Provide the [X, Y] coordinate of the cell's center where the given text is located.  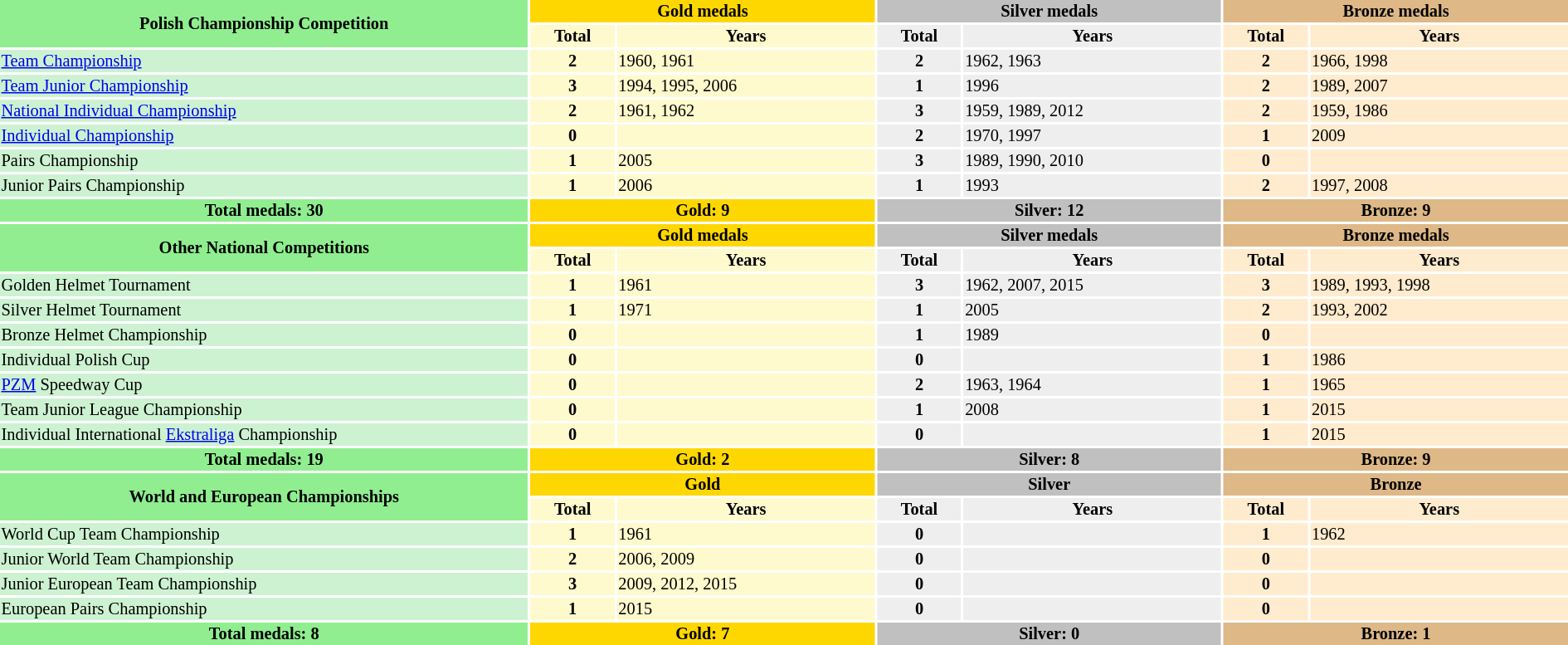
1994, 1995, 2006 [746, 86]
2008 [1093, 410]
1989, 2007 [1439, 86]
Bronze Helmet Championship [264, 335]
Other National Competitions [264, 247]
Total medals: 8 [264, 634]
Polish Championship Competition [264, 23]
Golden Helmet Tournament [264, 286]
Total medals: 19 [264, 460]
1962 [1439, 535]
Individual Polish Cup [264, 360]
2009, 2012, 2015 [746, 584]
1961, 1962 [746, 111]
Silver Helmet Tournament [264, 310]
Gold: 7 [702, 634]
1997, 2008 [1439, 186]
1993, 2002 [1439, 310]
Total medals: 30 [264, 211]
Bronze [1395, 485]
World Cup Team Championship [264, 535]
1960, 1961 [746, 61]
Junior European Team Championship [264, 584]
Silver: 12 [1049, 211]
2006, 2009 [746, 559]
1965 [1439, 385]
Team Junior League Championship [264, 410]
Junior World Team Championship [264, 559]
1986 [1439, 360]
Gold: 9 [702, 211]
Gold [702, 485]
Team Championship [264, 61]
1959, 1986 [1439, 111]
Silver: 0 [1049, 634]
1962, 1963 [1093, 61]
1993 [1093, 186]
World and European Championships [264, 496]
1989, 1993, 1998 [1439, 286]
Bronze: 1 [1395, 634]
1971 [746, 310]
1966, 1998 [1439, 61]
PZM Speedway Cup [264, 385]
Pairs Championship [264, 161]
1963, 1964 [1093, 385]
1996 [1093, 86]
2006 [746, 186]
Team Junior Championship [264, 86]
Gold: 2 [702, 460]
1989 [1093, 335]
Individual International Ekstraliga Championship [264, 435]
2009 [1439, 136]
National Individual Championship [264, 111]
Silver [1049, 485]
Silver: 8 [1049, 460]
Junior Pairs Championship [264, 186]
European Pairs Championship [264, 609]
1989, 1990, 2010 [1093, 161]
1970, 1997 [1093, 136]
Individual Championship [264, 136]
1962, 2007, 2015 [1093, 286]
1959, 1989, 2012 [1093, 111]
